Scan for the cell matching the given text and deliver its (x, y) coordinate at center. 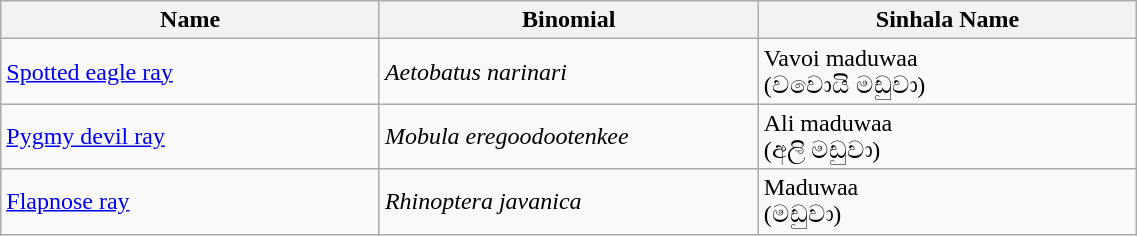
Aetobatus narinari (568, 72)
Ali maduwaa (අලි මඩුවා) (948, 136)
Rhinoptera javanica (568, 202)
Vavoi maduwaa (වවොයි මඩුවා) (948, 72)
Flapnose ray (190, 202)
Mobula eregoodootenkee (568, 136)
Binomial (568, 20)
Maduwaa (මඩුවා) (948, 202)
Spotted eagle ray (190, 72)
Name (190, 20)
Pygmy devil ray (190, 136)
Sinhala Name (948, 20)
